Provide the [x, y] coordinate of the cell's center where the given text is located.  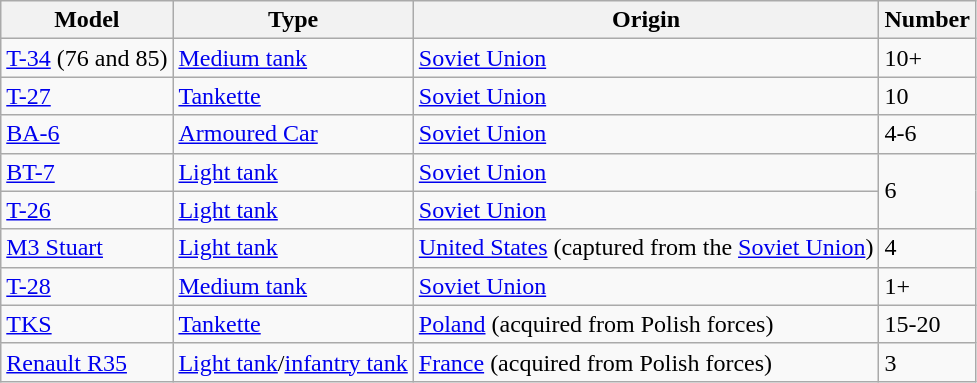
Origin [646, 20]
T-28 [87, 286]
Renault R35 [87, 362]
T-27 [87, 96]
T-26 [87, 210]
10 [927, 96]
15-20 [927, 324]
BT-7 [87, 172]
M3 Stuart [87, 248]
6 [927, 191]
T-34 (76 and 85) [87, 58]
10+ [927, 58]
Poland (acquired from Polish forces) [646, 324]
Type [293, 20]
France (acquired from Polish forces) [646, 362]
4 [927, 248]
Armoured Car [293, 134]
3 [927, 362]
TKS [87, 324]
4-6 [927, 134]
1+ [927, 286]
Light tank/infantry tank [293, 362]
Number [927, 20]
BA-6 [87, 134]
Model [87, 20]
United States (captured from the Soviet Union) [646, 248]
